Identify which cell holds the provided text, then report its (x, y) central coordinate. 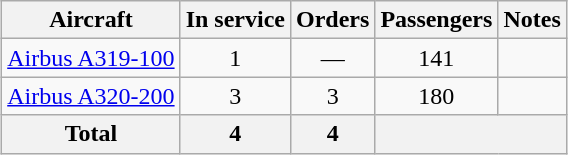
Airbus A319-100 (91, 58)
1 (235, 58)
Total (91, 134)
141 (436, 58)
Airbus A320-200 (91, 96)
Passengers (436, 20)
In service (235, 20)
180 (436, 96)
Aircraft (91, 20)
— (332, 58)
Orders (332, 20)
Notes (532, 20)
